Extract the [x, y] coordinate from the center of the cell holding the provided text.  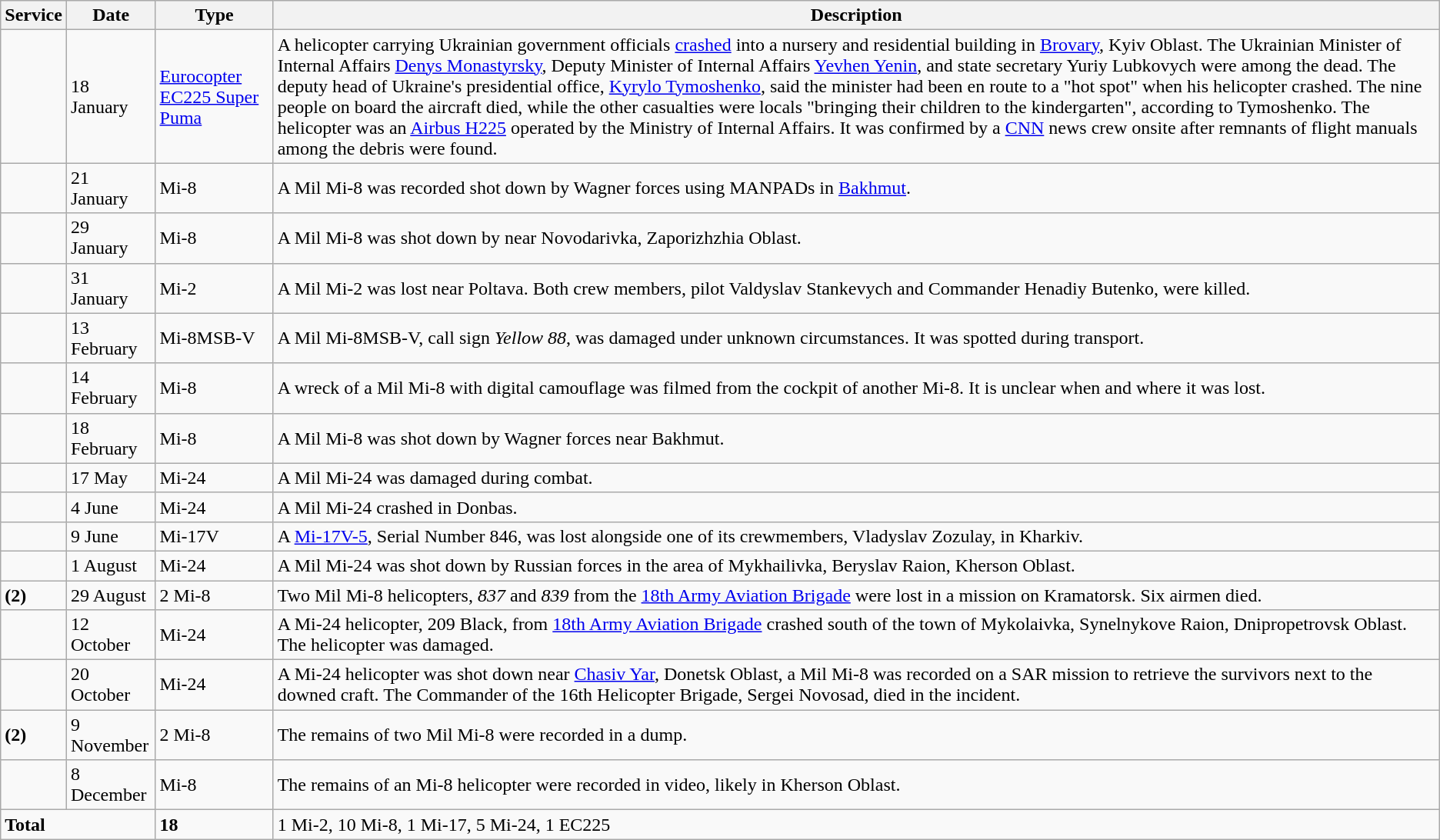
18 [214, 825]
Service [34, 15]
A Mil Mi-8 was shot down by near Novodarivka, Zaporizhzhia Oblast. [856, 238]
A Mil Mi-8MSB-V, call sign Yellow 88, was damaged under unknown circumstances. It was spotted during transport. [856, 338]
Description [856, 15]
9 November [111, 735]
A Mi-17V-5, Serial Number 846, was lost alongside one of its crewmembers, Vladyslav Zozulay, in Kharkiv. [856, 536]
Mi-17V [214, 536]
A Mil Mi-24 was damaged during combat. [856, 478]
A Mil Mi-8 was recorded shot down by Wagner forces using MANPADs in Bakhmut. [856, 188]
12 October [111, 635]
The remains of an Mi-8 helicopter were recorded in video, likely in Kherson Oblast. [856, 785]
Mi-8MSB-V [214, 338]
Date [111, 15]
31 January [111, 288]
17 May [111, 478]
A Mil Mi-8 was shot down by Wagner forces near Bakhmut. [856, 438]
4 June [111, 507]
Total [78, 825]
A Mil Mi-24 was shot down by Russian forces in the area of Mykhailivka, Beryslav Raion, Kherson Oblast. [856, 565]
1 Mi-2, 10 Mi-8, 1 Mi-17, 5 Mi-24, 1 EC225 [856, 825]
13 February [111, 338]
29 January [111, 238]
18 February [111, 438]
The remains of two Mil Mi-8 were recorded in a dump. [856, 735]
Type [214, 15]
A wreck of a Mil Mi-8 with digital camouflage was filmed from the cockpit of another Mi-8. It is unclear when and where it was lost. [856, 388]
Eurocopter EC225 Super Puma [214, 97]
14 February [111, 388]
20 October [111, 685]
Two Mil Mi-8 helicopters, 837 and 839 from the 18th Army Aviation Brigade were lost in a mission on Kramatorsk. Six airmen died. [856, 595]
A Mil Mi-24 crashed in Donbas. [856, 507]
A Mil Mi-2 was lost near Poltava. Both crew members, pilot Valdyslav Stankevych and Commander Henadiy Butenko, were killed. [856, 288]
1 August [111, 565]
Mi-2 [214, 288]
29 August [111, 595]
9 June [111, 536]
21 January [111, 188]
18 January [111, 97]
8 December [111, 785]
